From the cell containing the given text, extract its center point as (x, y) coordinate. 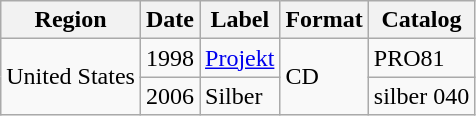
1998 (170, 58)
Silber (240, 96)
silber 040 (421, 96)
2006 (170, 96)
Region (71, 20)
Date (170, 20)
United States (71, 77)
PRO81 (421, 58)
Projekt (240, 58)
Catalog (421, 20)
CD (324, 77)
Format (324, 20)
Label (240, 20)
